Pinpoint the cell where the given text exists, returning its (x, y) midpoint coordinate. 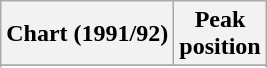
Peakposition (220, 34)
Chart (1991/92) (88, 34)
